Scan for the cell matching the given text and deliver its (x, y) coordinate at center. 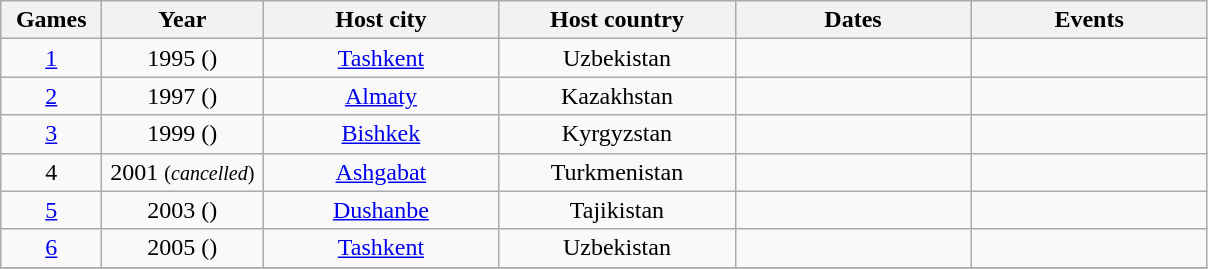
Kazakhstan (617, 96)
5 (52, 210)
Dates (853, 20)
2003 () (182, 210)
Turkmenistan (617, 172)
6 (52, 248)
Events (1089, 20)
Games (52, 20)
Ashgabat (381, 172)
Host country (617, 20)
Tajikistan (617, 210)
4 (52, 172)
3 (52, 134)
2001 (cancelled) (182, 172)
2005 () (182, 248)
Dushanbe (381, 210)
1995 () (182, 58)
2 (52, 96)
1 (52, 58)
1997 () (182, 96)
Almaty (381, 96)
Host city (381, 20)
Bishkek (381, 134)
1999 () (182, 134)
Kyrgyzstan (617, 134)
Year (182, 20)
